Find where the given text appears and provide that cell's center as (X, Y) coordinate. 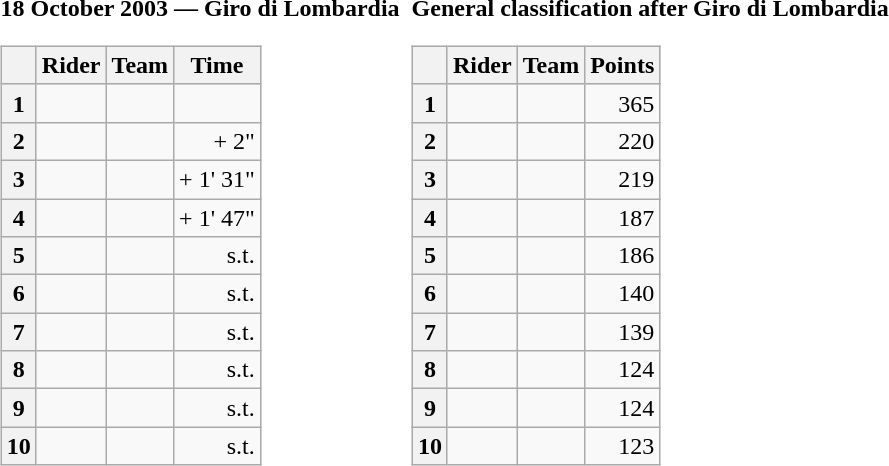
220 (622, 141)
219 (622, 179)
+ 1' 47" (218, 217)
+ 2" (218, 141)
+ 1' 31" (218, 179)
186 (622, 256)
187 (622, 217)
139 (622, 332)
365 (622, 103)
Time (218, 65)
Points (622, 65)
123 (622, 446)
140 (622, 294)
